Locate the cell with the specified text and output its [X, Y] center coordinate. 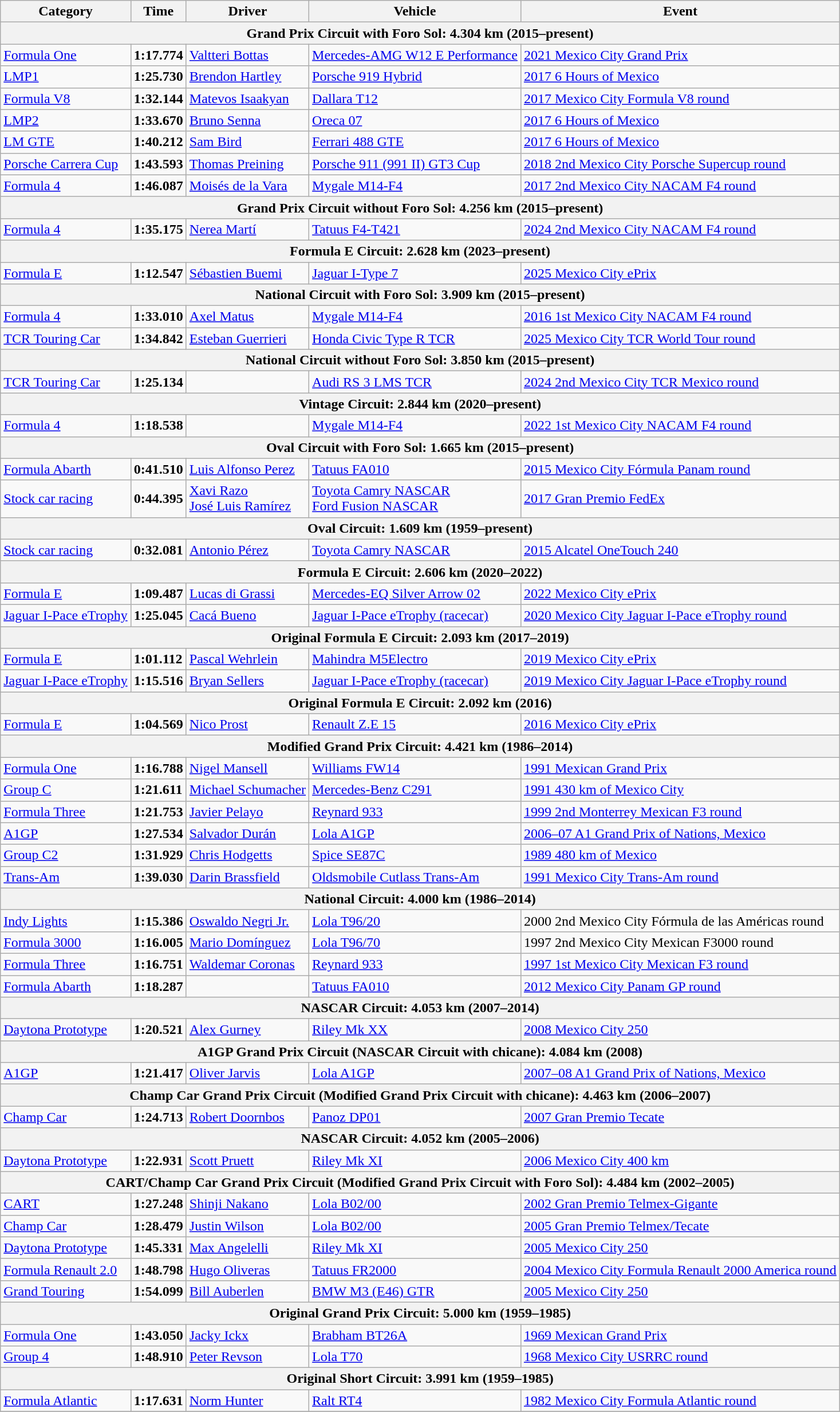
2008 Mexico City 250 [680, 1030]
NASCAR Circuit: 4.052 km (2005–2006) [420, 1139]
2021 Mexico City Grand Prix [680, 55]
Jacky Ickx [247, 1335]
LMP1 [65, 77]
1999 2nd Monterrey Mexican F3 round [680, 812]
1:25.134 [158, 382]
1:17.631 [158, 1401]
Moisés de la Vara [247, 186]
2017 Mexico City Formula V8 round [680, 99]
1:15.386 [158, 921]
2018 2nd Mexico City Porsche Supercup round [680, 164]
Williams FW14 [415, 768]
1:01.112 [158, 659]
1997 2nd Mexico City Mexican F3000 round [680, 942]
National Circuit: 4.000 km (1986–2014) [420, 899]
Brendon Hartley [247, 77]
Driver [247, 11]
2019 Mexico City Jaguar I-Pace eTrophy round [680, 681]
Robert Doornbos [247, 1117]
Xavi RazoJosé Luis Ramírez [247, 498]
0:44.395 [158, 498]
2012 Mexico City Panam GP round [680, 986]
Sam Bird [247, 142]
Mercedes-AMG W12 E Performance [415, 55]
Bill Auberlen [247, 1291]
1:21.611 [158, 790]
Vehicle [415, 11]
Honda Civic Type R TCR [415, 339]
1:43.050 [158, 1335]
1:32.144 [158, 99]
Oldsmobile Cutlass Trans-Am [415, 877]
A1GP Grand Prix Circuit (NASCAR Circuit with chicane): 4.084 km (2008) [420, 1052]
1:39.030 [158, 877]
Bryan Sellers [247, 681]
Brabham BT26A [415, 1335]
Antonio Pérez [247, 550]
Oreca 07 [415, 120]
Hugo Oliveras [247, 1269]
Chris Hodgetts [247, 855]
Champ Car Grand Prix Circuit (Modified Grand Prix Circuit with chicane): 4.463 km (2006–2007) [420, 1095]
Cacá Bueno [247, 615]
Tatuus FR2000 [415, 1269]
1:35.175 [158, 229]
Formula Renault 2.0 [65, 1269]
Formula Atlantic [65, 1401]
Dallara T12 [415, 99]
Pascal Wehrlein [247, 659]
1:54.099 [158, 1291]
2016 1st Mexico City NACAM F4 round [680, 317]
Thomas Preining [247, 164]
1:16.788 [158, 768]
Category [65, 11]
1:16.751 [158, 964]
1:24.713 [158, 1117]
Group 4 [65, 1357]
1:33.670 [158, 120]
2002 Gran Premio Telmex-Gigante [680, 1204]
1997 1st Mexico City Mexican F3 round [680, 964]
2019 Mexico City ePrix [680, 659]
Riley Mk XX [415, 1030]
1:09.487 [158, 593]
1991 Mexico City Trans-Am round [680, 877]
Oval Circuit: 1.609 km (1959–present) [420, 528]
Formula E Circuit: 2.606 km (2020–2022) [420, 572]
1:48.910 [158, 1357]
Grand Prix Circuit with Foro Sol: 4.304 km (2015–present) [420, 33]
Event [680, 11]
CART [65, 1204]
1:48.798 [158, 1269]
Formula E Circuit: 2.628 km (2023–present) [420, 251]
1:43.593 [158, 164]
Toyota Camry NASCAR [415, 550]
Scott Pruett [247, 1161]
Original Formula E Circuit: 2.093 km (2017–2019) [420, 638]
Luis Alfonso Perez [247, 469]
Porsche Carrera Cup [65, 164]
2015 Mexico City Fórmula Panam round [680, 469]
0:32.081 [158, 550]
Valtteri Bottas [247, 55]
Matevos Isaakyan [247, 99]
2017 2nd Mexico City NACAM F4 round [680, 186]
1:18.287 [158, 986]
Spice SE87C [415, 855]
Time [158, 11]
1:27.248 [158, 1204]
Oval Circuit with Foro Sol: 1.665 km (2015–present) [420, 447]
Bruno Senna [247, 120]
1:27.534 [158, 833]
Group C [65, 790]
Lola T70 [415, 1357]
Original Formula E Circuit: 2.092 km (2016) [420, 703]
1:31.929 [158, 855]
2006–07 A1 Grand Prix of Nations, Mexico [680, 833]
Mercedes-EQ Silver Arrow 02 [415, 593]
CART/Champ Car Grand Prix Circuit (Modified Grand Prix Circuit with Foro Sol): 4.484 km (2002–2005) [420, 1182]
2020 Mexico City Jaguar I-Pace eTrophy round [680, 615]
2007 Gran Premio Tecate [680, 1117]
2025 Mexico City ePrix [680, 273]
2022 Mexico City ePrix [680, 593]
2007–08 A1 Grand Prix of Nations, Mexico [680, 1073]
Javier Pelayo [247, 812]
2025 Mexico City TCR World Tour round [680, 339]
LMP2 [65, 120]
Ralt RT4 [415, 1401]
Grand Prix Circuit without Foro Sol: 4.256 km (2015–present) [420, 207]
Mario Domínguez [247, 942]
Formula 3000 [65, 942]
Waldemar Coronas [247, 964]
2006 Mexico City 400 km [680, 1161]
1:40.212 [158, 142]
2015 Alcatel OneTouch 240 [680, 550]
Peter Revson [247, 1357]
1982 Mexico City Formula Atlantic round [680, 1401]
1:18.538 [158, 426]
1:46.087 [158, 186]
Sébastien Buemi [247, 273]
2000 2nd Mexico City Fórmula de las Américas round [680, 921]
Porsche 911 (991 II) GT3 Cup [415, 164]
Shinji Nakano [247, 1204]
1:21.417 [158, 1073]
Trans-Am [65, 877]
1:16.005 [158, 942]
1991 430 km of Mexico City [680, 790]
Grand Touring [65, 1291]
1:34.842 [158, 339]
Original Grand Prix Circuit: 5.000 km (1959–1985) [420, 1313]
1:21.753 [158, 812]
Norm Hunter [247, 1401]
Lola T96/70 [415, 942]
1:17.774 [158, 55]
1:25.730 [158, 77]
1:12.547 [158, 273]
1:22.931 [158, 1161]
1:25.045 [158, 615]
0:41.510 [158, 469]
Modified Grand Prix Circuit: 4.421 km (1986–2014) [420, 746]
Mahindra M5Electro [415, 659]
2004 Mexico City Formula Renault 2000 America round [680, 1269]
2022 1st Mexico City NACAM F4 round [680, 426]
Nico Prost [247, 725]
2016 Mexico City ePrix [680, 725]
Renault Z.E 15 [415, 725]
Darin Brassfield [247, 877]
Formula V8 [65, 99]
National Circuit without Foro Sol: 3.850 km (2015–present) [420, 360]
Michael Schumacher [247, 790]
Max Angelelli [247, 1248]
BMW M3 (E46) GTR [415, 1291]
1991 Mexican Grand Prix [680, 768]
1:45.331 [158, 1248]
LM GTE [65, 142]
Alex Gurney [247, 1030]
1968 Mexico City USRRC round [680, 1357]
Audi RS 3 LMS TCR [415, 382]
2005 Gran Premio Telmex/Tecate [680, 1226]
Lucas di Grassi [247, 593]
2024 2nd Mexico City TCR Mexico round [680, 382]
Toyota Camry NASCARFord Fusion NASCAR [415, 498]
1:04.569 [158, 725]
Axel Matus [247, 317]
NASCAR Circuit: 4.053 km (2007–2014) [420, 1008]
Panoz DP01 [415, 1117]
2024 2nd Mexico City NACAM F4 round [680, 229]
1989 480 km of Mexico [680, 855]
Indy Lights [65, 921]
National Circuit with Foro Sol: 3.909 km (2015–present) [420, 295]
Lola T96/20 [415, 921]
Oliver Jarvis [247, 1073]
Justin Wilson [247, 1226]
Original Short Circuit: 3.991 km (1959–1985) [420, 1379]
1:15.516 [158, 681]
Nigel Mansell [247, 768]
Group C2 [65, 855]
1969 Mexican Grand Prix [680, 1335]
Esteban Guerrieri [247, 339]
Oswaldo Negri Jr. [247, 921]
2017 Gran Premio FedEx [680, 498]
Salvador Durán [247, 833]
1:33.010 [158, 317]
Vintage Circuit: 2.844 km (2020–present) [420, 404]
Tatuus F4-T421 [415, 229]
Porsche 919 Hybrid [415, 77]
Jaguar I-Type 7 [415, 273]
Nerea Martí [247, 229]
1:28.479 [158, 1226]
Ferrari 488 GTE [415, 142]
Mercedes-Benz C291 [415, 790]
1:20.521 [158, 1030]
